Provide the (X, Y) coordinate of the cell's center where the given text is located.  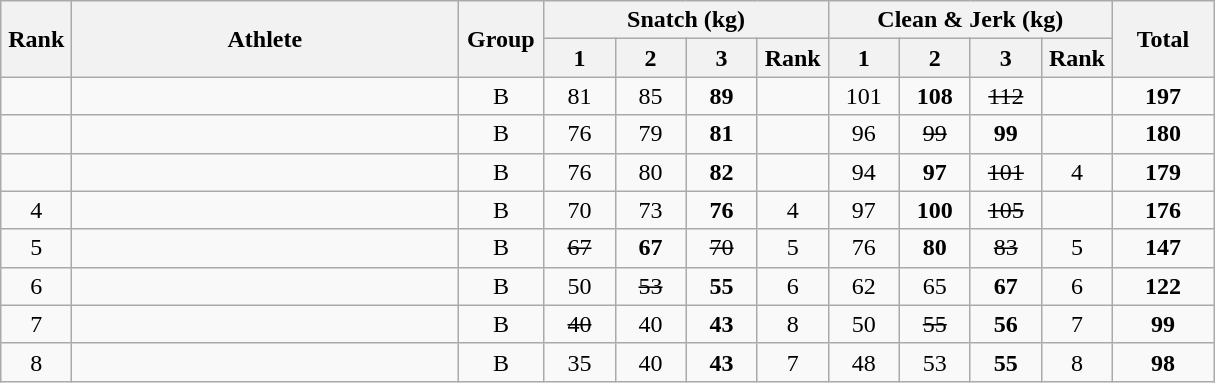
65 (934, 286)
94 (864, 172)
Total (1162, 39)
197 (1162, 96)
79 (650, 134)
180 (1162, 134)
35 (580, 362)
Snatch (kg) (686, 20)
83 (1006, 248)
176 (1162, 210)
112 (1006, 96)
Group (501, 39)
122 (1162, 286)
62 (864, 286)
96 (864, 134)
48 (864, 362)
105 (1006, 210)
179 (1162, 172)
56 (1006, 324)
Clean & Jerk (kg) (970, 20)
98 (1162, 362)
85 (650, 96)
147 (1162, 248)
108 (934, 96)
Athlete (265, 39)
100 (934, 210)
73 (650, 210)
82 (722, 172)
89 (722, 96)
